Identify which cell holds the provided text, then report its (X, Y) central coordinate. 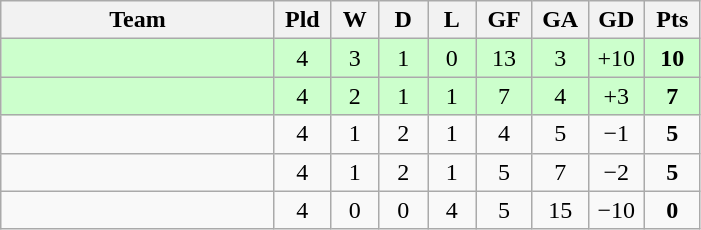
+10 (616, 58)
−1 (616, 134)
GF (504, 20)
D (404, 20)
GD (616, 20)
Team (138, 20)
15 (560, 210)
GA (560, 20)
−2 (616, 172)
L (452, 20)
Pld (302, 20)
W (354, 20)
13 (504, 58)
Pts (672, 20)
+3 (616, 96)
10 (672, 58)
−10 (616, 210)
